Identify which cell holds the provided text, then report its (x, y) central coordinate. 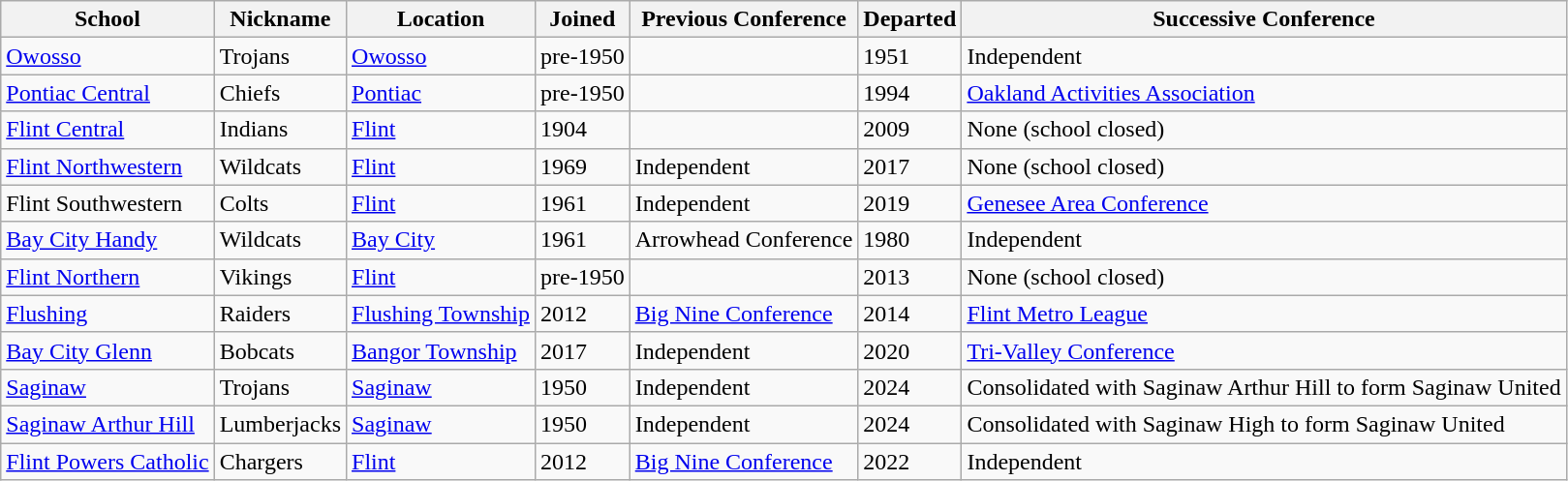
School (108, 19)
Bay City Handy (108, 240)
Joined (582, 19)
Genesee Area Conference (1264, 203)
Bay City Glenn (108, 350)
Flushing (108, 314)
Tri-Valley Conference (1264, 350)
Colts (280, 203)
Bobcats (280, 350)
Flint Northwestern (108, 166)
Vikings (280, 277)
Location (442, 19)
1951 (910, 56)
Flint Central (108, 130)
Chiefs (280, 93)
Pontiac Central (108, 93)
2020 (910, 350)
Consolidated with Saginaw High to form Saginaw United (1264, 424)
Oakland Activities Association (1264, 93)
Flint Metro League (1264, 314)
Lumberjacks (280, 424)
Chargers (280, 462)
2019 (910, 203)
Successive Conference (1264, 19)
Pontiac (442, 93)
2022 (910, 462)
Consolidated with Saginaw Arthur Hill to form Saginaw United (1264, 387)
2014 (910, 314)
Flushing Township (442, 314)
Bay City (442, 240)
Flint Powers Catholic (108, 462)
Flint Northern (108, 277)
1904 (582, 130)
Raiders (280, 314)
Flint Southwestern (108, 203)
2009 (910, 130)
Arrowhead Conference (744, 240)
Saginaw Arthur Hill (108, 424)
Nickname (280, 19)
1969 (582, 166)
Indians (280, 130)
2013 (910, 277)
1994 (910, 93)
Departed (910, 19)
Bangor Township (442, 350)
1980 (910, 240)
Previous Conference (744, 19)
